Scan for the cell matching the given text and deliver its (X, Y) coordinate at center. 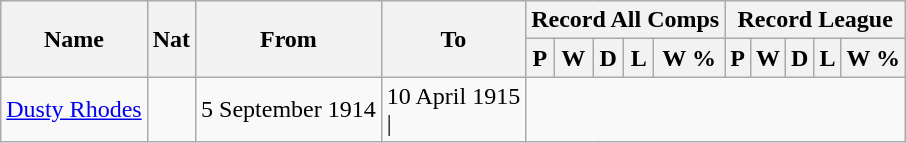
10 April 1915| (453, 110)
Name (74, 39)
From (289, 39)
To (453, 39)
Dusty Rhodes (74, 110)
5 September 1914 (289, 110)
Record All Comps (626, 20)
Nat (171, 39)
Record League (816, 20)
